Output the [X, Y] coordinate of the center of the cell containing the given text.  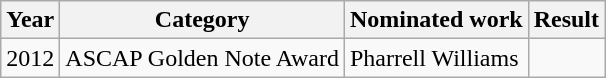
Year [30, 20]
ASCAP Golden Note Award [202, 58]
Category [202, 20]
Nominated work [436, 20]
2012 [30, 58]
Pharrell Williams [436, 58]
Result [566, 20]
